Find where the given text appears and provide that cell's center as [X, Y] coordinate. 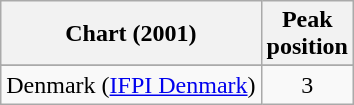
Denmark (IFPI Denmark) [131, 85]
Chart (2001) [131, 34]
Peakposition [307, 34]
3 [307, 85]
